Extract the [x, y] coordinate from the center of the cell holding the provided text.  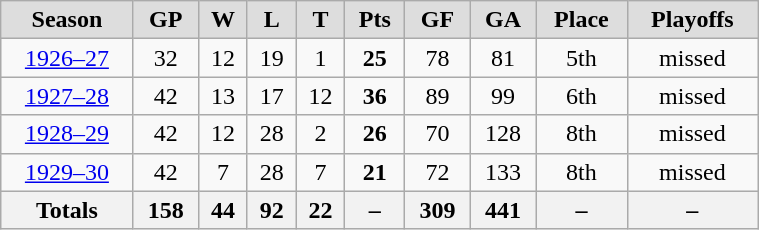
Playoffs [692, 20]
L [272, 20]
1929–30 [67, 172]
W [224, 20]
2 [320, 134]
13 [224, 96]
158 [166, 210]
1928–29 [67, 134]
T [320, 20]
6th [582, 96]
1927–28 [67, 96]
133 [502, 172]
22 [320, 210]
Place [582, 20]
92 [272, 210]
128 [502, 134]
36 [375, 96]
GA [502, 20]
32 [166, 58]
5th [582, 58]
21 [375, 172]
78 [438, 58]
Season [67, 20]
25 [375, 58]
1 [320, 58]
72 [438, 172]
44 [224, 210]
309 [438, 210]
81 [502, 58]
Pts [375, 20]
441 [502, 210]
1926–27 [67, 58]
17 [272, 96]
99 [502, 96]
Totals [67, 210]
GP [166, 20]
89 [438, 96]
GF [438, 20]
70 [438, 134]
19 [272, 58]
26 [375, 134]
